Pinpoint the cell where the given text exists, returning its (x, y) midpoint coordinate. 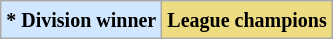
League champions (247, 20)
* Division winner (82, 20)
